Extract the [X, Y] coordinate from the center of the cell holding the provided text.  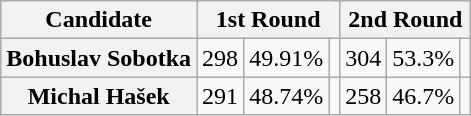
291 [220, 96]
48.74% [286, 96]
49.91% [286, 58]
1st Round [268, 20]
53.3% [424, 58]
258 [364, 96]
304 [364, 58]
Bohuslav Sobotka [99, 58]
Michal Hašek [99, 96]
46.7% [424, 96]
298 [220, 58]
2nd Round [406, 20]
Candidate [99, 20]
